Output the [X, Y] coordinate of the center of the cell containing the given text.  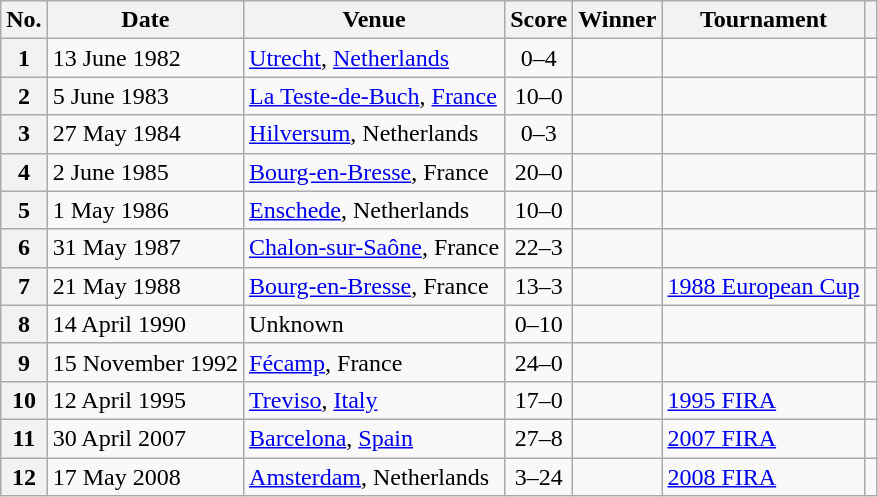
5 June 1983 [145, 96]
Utrecht, Netherlands [374, 58]
Winner [618, 20]
30 April 2007 [145, 438]
15 November 1992 [145, 362]
Tournament [764, 20]
No. [24, 20]
9 [24, 362]
Chalon-sur-Saône, France [374, 248]
11 [24, 438]
2008 FIRA [764, 477]
3–24 [539, 477]
4 [24, 172]
2 [24, 96]
1 May 1986 [145, 210]
21 May 1988 [145, 286]
17 May 2008 [145, 477]
0–4 [539, 58]
13 June 1982 [145, 58]
13–3 [539, 286]
Fécamp, France [374, 362]
Treviso, Italy [374, 400]
27 May 1984 [145, 134]
1 [24, 58]
7 [24, 286]
31 May 1987 [145, 248]
12 [24, 477]
0–10 [539, 324]
27–8 [539, 438]
Barcelona, Spain [374, 438]
2007 FIRA [764, 438]
20–0 [539, 172]
Score [539, 20]
Venue [374, 20]
5 [24, 210]
2 June 1985 [145, 172]
Unknown [374, 324]
Hilversum, Netherlands [374, 134]
0–3 [539, 134]
1995 FIRA [764, 400]
17–0 [539, 400]
14 April 1990 [145, 324]
24–0 [539, 362]
12 April 1995 [145, 400]
La Teste-de-Buch, France [374, 96]
Amsterdam, Netherlands [374, 477]
22–3 [539, 248]
10 [24, 400]
1988 European Cup [764, 286]
Enschede, Netherlands [374, 210]
6 [24, 248]
Date [145, 20]
3 [24, 134]
8 [24, 324]
